From the cell containing the given text, extract its center point as [x, y] coordinate. 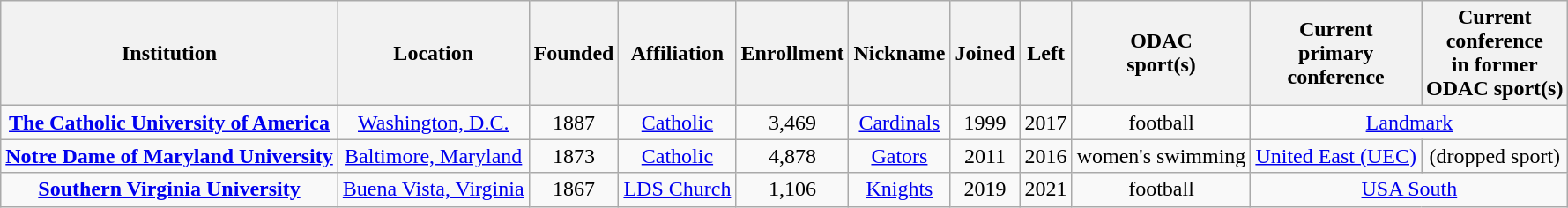
Notre Dame of Maryland University [169, 156]
Founded [574, 53]
The Catholic University of America [169, 123]
women's swimming [1162, 156]
Buena Vista, Virginia [434, 189]
Baltimore, Maryland [434, 156]
(dropped sport) [1495, 156]
Enrollment [792, 53]
1,106 [792, 189]
Gators [899, 156]
4,878 [792, 156]
USA South [1409, 189]
1873 [574, 156]
Southern Virginia University [169, 189]
Knights [899, 189]
1999 [985, 123]
Left [1045, 53]
2011 [985, 156]
1867 [574, 189]
Location [434, 53]
2019 [985, 189]
2017 [1045, 123]
Landmark [1409, 123]
Joined [985, 53]
2016 [1045, 156]
Institution [169, 53]
3,469 [792, 123]
Washington, D.C. [434, 123]
ODACsport(s) [1162, 53]
United East (UEC) [1336, 156]
Cardinals [899, 123]
LDS Church [677, 189]
Currentprimaryconference [1336, 53]
2021 [1045, 189]
Affiliation [677, 53]
Nickname [899, 53]
Currentconferencein formerODAC sport(s) [1495, 53]
1887 [574, 123]
